Output the (x, y) coordinate of the center of the cell containing the given text.  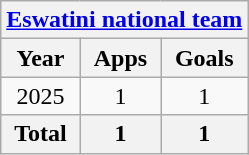
Year (40, 58)
Goals (204, 58)
2025 (40, 96)
Eswatini national team (124, 20)
Apps (120, 58)
Total (40, 134)
